Search for the cell housing the specified text and yield its (x, y) center coordinate. 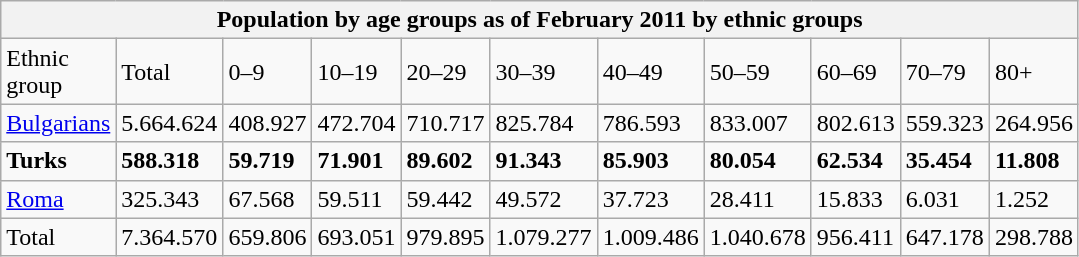
50–59 (758, 72)
85.903 (650, 161)
Turks (58, 161)
Ethnic group (58, 72)
647.178 (944, 237)
10–19 (356, 72)
60–69 (856, 72)
1.040.678 (758, 237)
559.323 (944, 123)
5.664.624 (170, 123)
59.442 (446, 199)
1.252 (1034, 199)
264.956 (1034, 123)
89.602 (446, 161)
Population by age groups as of February 2011 by ethnic groups (540, 20)
298.788 (1034, 237)
979.895 (446, 237)
59.511 (356, 199)
6.031 (944, 199)
956.411 (856, 237)
20–29 (446, 72)
659.806 (268, 237)
325.343 (170, 199)
49.572 (544, 199)
11.808 (1034, 161)
7.364.570 (170, 237)
67.568 (268, 199)
71.901 (356, 161)
80.054 (758, 161)
35.454 (944, 161)
825.784 (544, 123)
59.719 (268, 161)
70–79 (944, 72)
28.411 (758, 199)
693.051 (356, 237)
408.927 (268, 123)
62.534 (856, 161)
588.318 (170, 161)
Roma (58, 199)
0–9 (268, 72)
472.704 (356, 123)
30–39 (544, 72)
710.717 (446, 123)
91.343 (544, 161)
Bulgarians (58, 123)
40–49 (650, 72)
37.723 (650, 199)
802.613 (856, 123)
1.079.277 (544, 237)
80+ (1034, 72)
1.009.486 (650, 237)
833.007 (758, 123)
786.593 (650, 123)
15.833 (856, 199)
